From the cell containing the given text, extract its center point as (X, Y) coordinate. 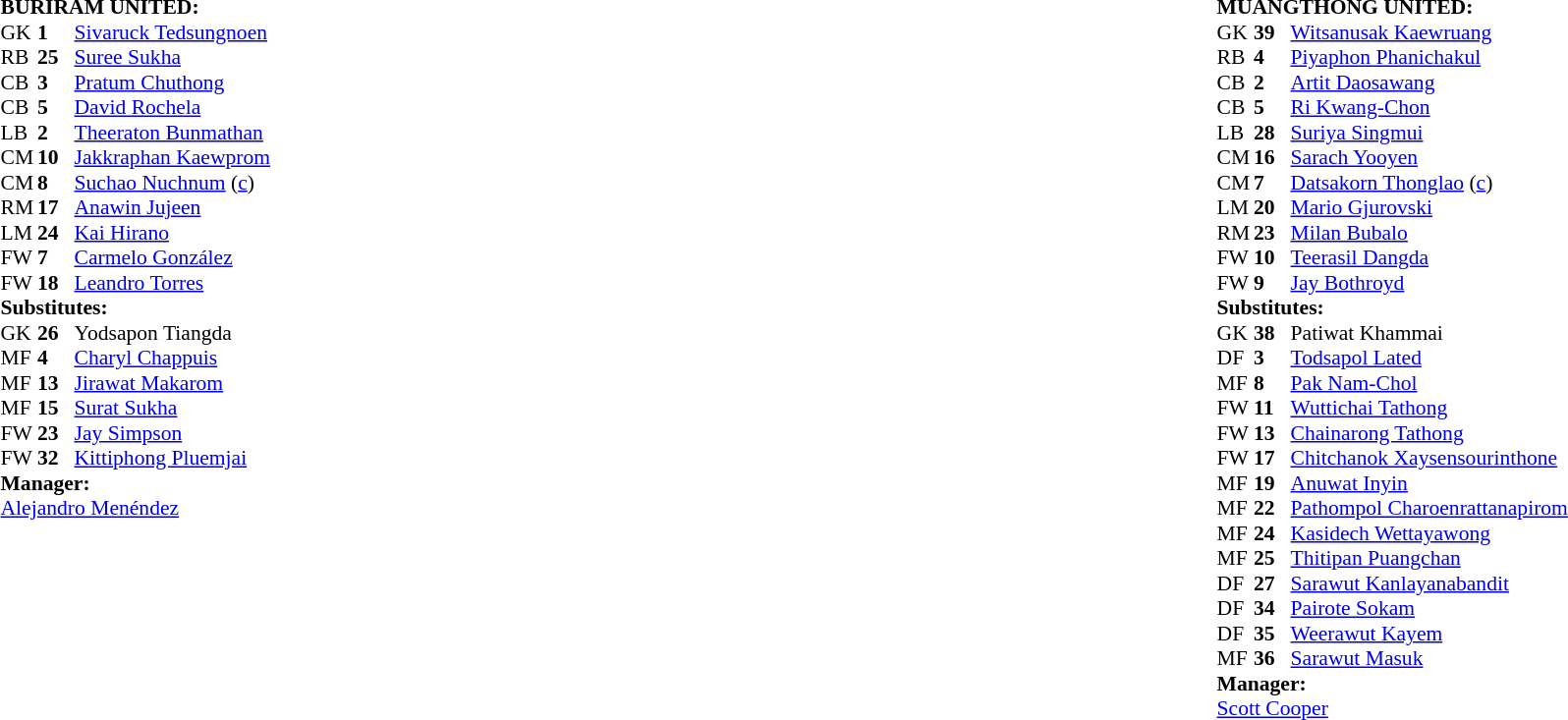
Chainarong Tathong (1429, 433)
Thitipan Puangchan (1429, 559)
Suree Sukha (173, 58)
Wuttichai Tathong (1429, 408)
David Rochela (173, 107)
19 (1272, 483)
Patiwat Khammai (1429, 333)
Witsanusak Kaewruang (1429, 32)
Mario Gjurovski (1429, 207)
Kai Hirano (173, 233)
15 (56, 408)
35 (1272, 634)
Jakkraphan Kaewprom (173, 158)
Milan Bubalo (1429, 233)
26 (56, 333)
32 (56, 459)
Sarach Yooyen (1429, 158)
27 (1272, 583)
Yodsapon Tiangda (173, 333)
Datsakorn Thonglao (c) (1429, 183)
38 (1272, 333)
Piyaphon Phanichakul (1429, 58)
Carmelo González (173, 258)
Charyl Chappuis (173, 359)
36 (1272, 659)
18 (56, 283)
Artit Daosawang (1429, 83)
20 (1272, 207)
Sivaruck Tedsungnoen (173, 32)
22 (1272, 508)
Alejandro Menéndez (136, 508)
Sarawut Masuk (1429, 659)
Pathompol Charoenrattanapirom (1429, 508)
Todsapol Lated (1429, 359)
1 (56, 32)
Leandro Torres (173, 283)
Sarawut Kanlayanabandit (1429, 583)
Kasidech Wettayawong (1429, 533)
Suchao Nuchnum (c) (173, 183)
Jay Bothroyd (1429, 283)
39 (1272, 32)
16 (1272, 158)
Pak Nam-Chol (1429, 383)
Pairote Sokam (1429, 608)
28 (1272, 133)
Surat Sukha (173, 408)
Teerasil Dangda (1429, 258)
34 (1272, 608)
Anawin Jujeen (173, 207)
Chitchanok Xaysensourinthone (1429, 459)
Theeraton Bunmathan (173, 133)
11 (1272, 408)
Ri Kwang-Chon (1429, 107)
Pratum Chuthong (173, 83)
Jay Simpson (173, 433)
Anuwat Inyin (1429, 483)
Suriya Singmui (1429, 133)
9 (1272, 283)
Kittiphong Pluemjai (173, 459)
Jirawat Makarom (173, 383)
Weerawut Kayem (1429, 634)
